Find where the given text appears and provide that cell's center as [x, y] coordinate. 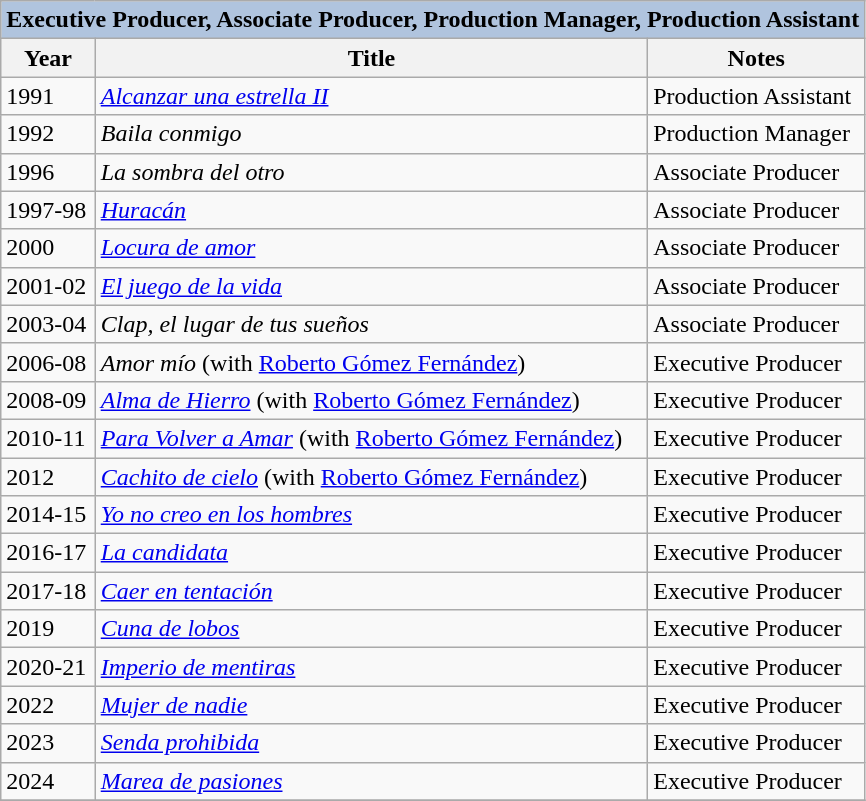
2010-11 [48, 438]
Caer en tentación [372, 591]
1991 [48, 96]
2012 [48, 477]
2020-21 [48, 667]
Production Assistant [756, 96]
Clap, el lugar de tus sueños [372, 324]
2008-09 [48, 400]
2016-17 [48, 553]
Para Volver a Amar (with Roberto Gómez Fernández) [372, 438]
Marea de pasiones [372, 781]
Amor mío (with Roberto Gómez Fernández) [372, 362]
Cachito de cielo (with Roberto Gómez Fernández) [372, 477]
Imperio de mentiras [372, 667]
Production Manager [756, 134]
2003-04 [48, 324]
1996 [48, 172]
2001-02 [48, 286]
2014-15 [48, 515]
La sombra del otro [372, 172]
Year [48, 58]
El juego de la vida [372, 286]
Huracán [372, 210]
2017-18 [48, 591]
1992 [48, 134]
2019 [48, 629]
1997-98 [48, 210]
2024 [48, 781]
Locura de amor [372, 248]
2006-08 [48, 362]
Cuna de lobos [372, 629]
Baila conmigo [372, 134]
Executive Producer, Associate Producer, Production Manager, Production Assistant [433, 20]
Mujer de nadie [372, 705]
2022 [48, 705]
Alcanzar una estrella II [372, 96]
La candidata [372, 553]
2023 [48, 743]
2000 [48, 248]
Notes [756, 58]
Title [372, 58]
Alma de Hierro (with Roberto Gómez Fernández) [372, 400]
Yo no creo en los hombres [372, 515]
Senda prohibida [372, 743]
